Locate the cell with the specified text and output its (x, y) center coordinate. 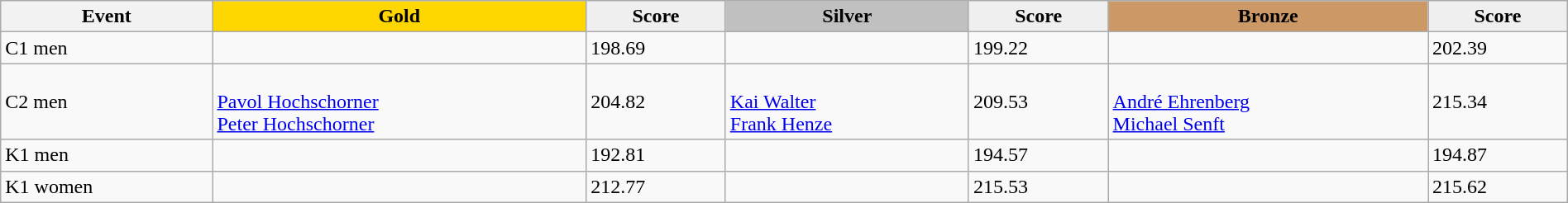
194.87 (1497, 155)
Gold (399, 17)
209.53 (1039, 101)
André EhrenbergMichael Senft (1268, 101)
C1 men (107, 48)
215.62 (1497, 186)
Kai WalterFrank Henze (847, 101)
202.39 (1497, 48)
194.57 (1039, 155)
Pavol HochschornerPeter Hochschorner (399, 101)
Bronze (1268, 17)
K1 women (107, 186)
Silver (847, 17)
204.82 (657, 101)
C2 men (107, 101)
215.53 (1039, 186)
198.69 (657, 48)
Event (107, 17)
215.34 (1497, 101)
K1 men (107, 155)
199.22 (1039, 48)
212.77 (657, 186)
192.81 (657, 155)
